Detect which cell encompasses the target text, then output its (x, y) center coordinate. 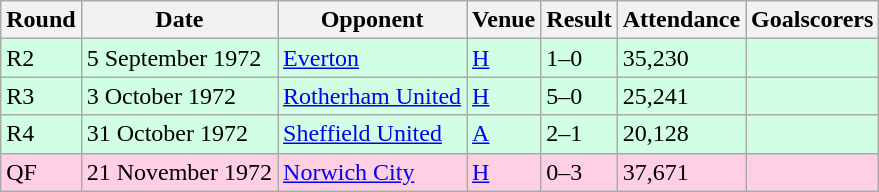
3 October 1972 (179, 96)
Everton (372, 58)
Round (41, 20)
Result (579, 20)
Sheffield United (372, 134)
QF (41, 172)
R2 (41, 58)
R3 (41, 96)
Rotherham United (372, 96)
20,128 (681, 134)
Goalscorers (812, 20)
Venue (504, 20)
5–0 (579, 96)
37,671 (681, 172)
25,241 (681, 96)
Opponent (372, 20)
5 September 1972 (179, 58)
1–0 (579, 58)
35,230 (681, 58)
2–1 (579, 134)
R4 (41, 134)
0–3 (579, 172)
A (504, 134)
Date (179, 20)
Norwich City (372, 172)
21 November 1972 (179, 172)
Attendance (681, 20)
31 October 1972 (179, 134)
